Search for the cell housing the specified text and yield its (X, Y) center coordinate. 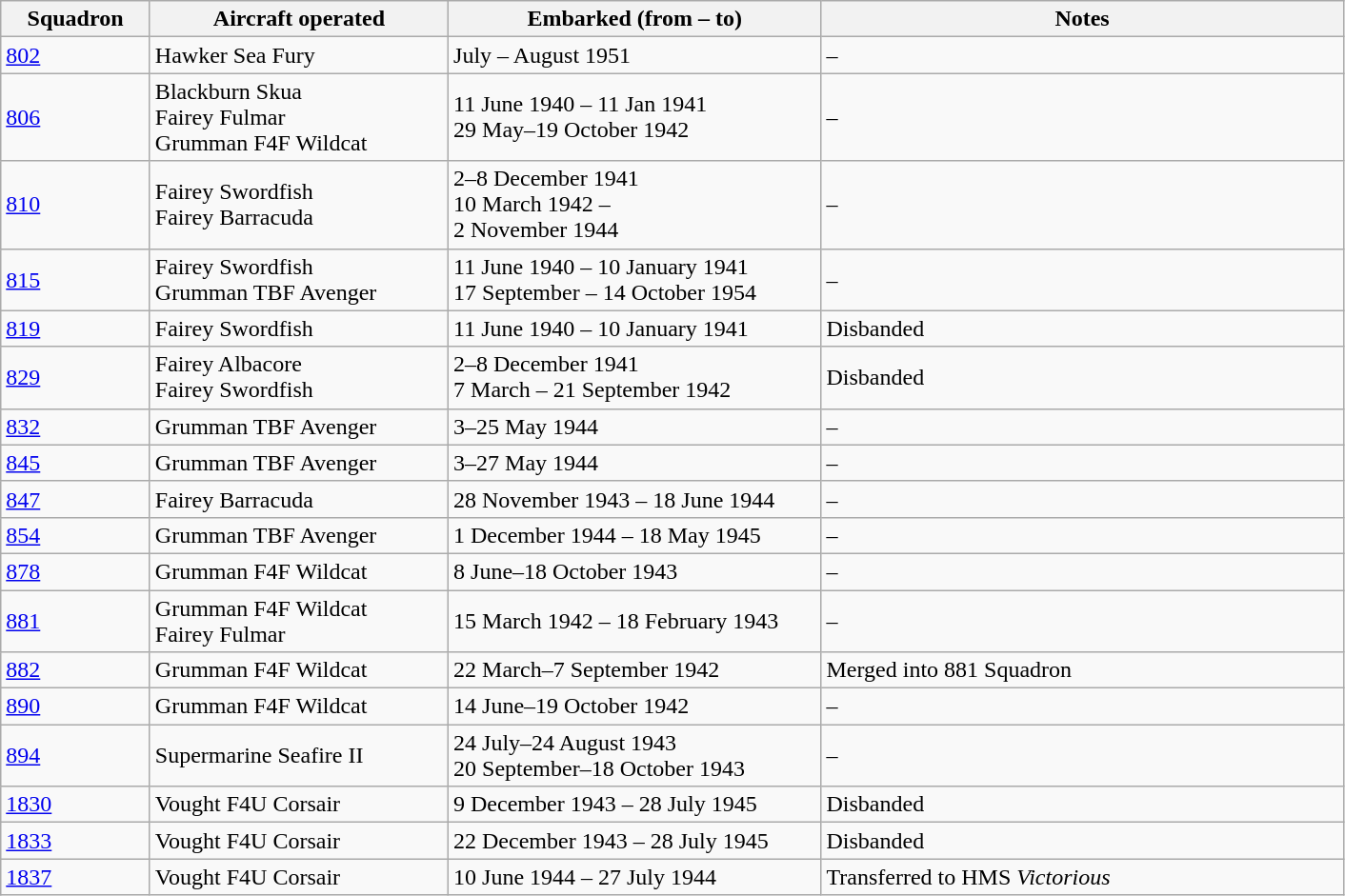
854 (76, 535)
Fairey SwordfishFairey Barracuda (299, 205)
829 (76, 377)
Fairey Barracuda (299, 499)
Notes (1082, 19)
Aircraft operated (299, 19)
Embarked (from – to) (634, 19)
1837 (76, 877)
802 (76, 55)
815 (76, 280)
22 December 1943 – 28 July 1945 (634, 841)
1830 (76, 805)
847 (76, 499)
Fairey Albacore Fairey Swordfish (299, 377)
28 November 1943 – 18 June 1944 (634, 499)
810 (76, 205)
845 (76, 463)
Squadron (76, 19)
832 (76, 427)
3–27 May 1944 (634, 463)
8 June–18 October 1943 (634, 571)
2–8 December 194110 March 1942 – 2 November 1944 (634, 205)
Supermarine Seafire II (299, 756)
22 March–7 September 1942 (634, 670)
10 June 1944 – 27 July 1944 (634, 877)
2–8 December 19417 March – 21 September 1942 (634, 377)
806 (76, 117)
24 July–24 August 194320 September–18 October 1943 (634, 756)
881 (76, 621)
819 (76, 329)
882 (76, 670)
878 (76, 571)
Transferred to HMS Victorious (1082, 877)
14 June–19 October 1942 (634, 707)
11 June 1940 – 11 Jan 194129 May–19 October 1942 (634, 117)
11 June 1940 – 10 January 194117 September – 14 October 1954 (634, 280)
Blackburn SkuaFairey FulmarGrumman F4F Wildcat (299, 117)
11 June 1940 – 10 January 1941 (634, 329)
Hawker Sea Fury (299, 55)
Merged into 881 Squadron (1082, 670)
Fairey Swordfish (299, 329)
1 December 1944 – 18 May 1945 (634, 535)
3–25 May 1944 (634, 427)
Grumman F4F Wildcat Fairey Fulmar (299, 621)
July – August 1951 (634, 55)
Fairey SwordfishGrumman TBF Avenger (299, 280)
894 (76, 756)
890 (76, 707)
9 December 1943 – 28 July 1945 (634, 805)
15 March 1942 – 18 February 1943 (634, 621)
1833 (76, 841)
